Capture the cell that displays the provided text and extract its [X, Y] central coordinate. 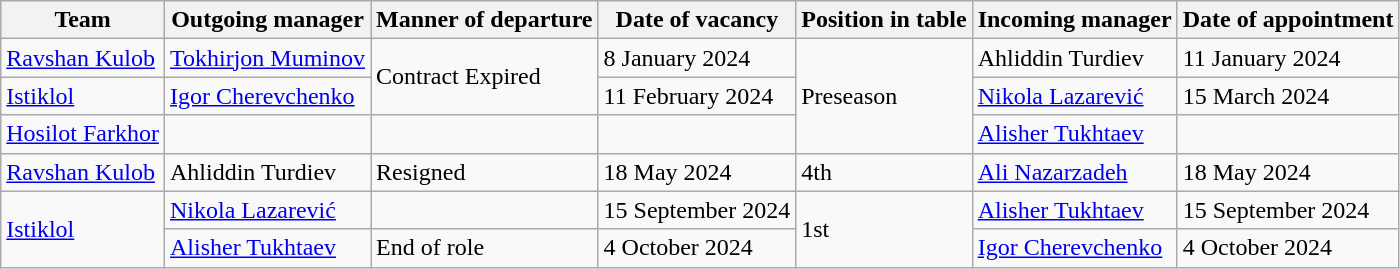
8 January 2024 [697, 58]
1st [884, 229]
15 March 2024 [1288, 96]
Ali Nazarzadeh [1074, 172]
Outgoing manager [267, 20]
11 January 2024 [1288, 58]
End of role [484, 248]
Preseason [884, 96]
Date of appointment [1288, 20]
Team [83, 20]
Date of vacancy [697, 20]
Position in table [884, 20]
11 February 2024 [697, 96]
Manner of departure [484, 20]
4th [884, 172]
Tokhirjon Muminov [267, 58]
Hosilot Farkhor [83, 134]
Contract Expired [484, 77]
Resigned [484, 172]
Incoming manager [1074, 20]
